For the text-containing cell, return its midpoint in (x, y) coordinate format. 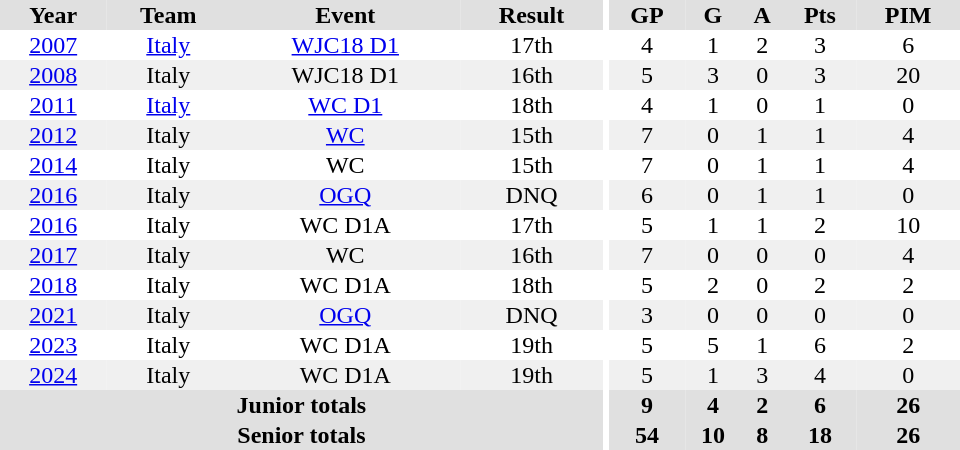
GP (647, 15)
2011 (53, 105)
2017 (53, 255)
G (713, 15)
2014 (53, 165)
Result (531, 15)
Senior totals (302, 435)
2021 (53, 315)
Team (168, 15)
2018 (53, 285)
2024 (53, 375)
Junior totals (302, 405)
Event (345, 15)
WC D1 (345, 105)
PIM (908, 15)
18 (820, 435)
A (762, 15)
2007 (53, 45)
2008 (53, 75)
Year (53, 15)
2012 (53, 135)
2023 (53, 345)
20 (908, 75)
54 (647, 435)
Pts (820, 15)
9 (647, 405)
8 (762, 435)
